Output the [x, y] coordinate of the center of the cell containing the given text.  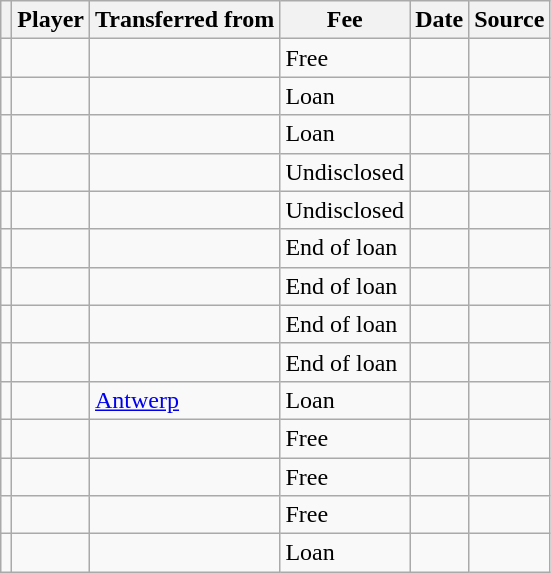
Source [510, 20]
Transferred from [185, 20]
Fee [345, 20]
Player [51, 20]
Date [440, 20]
Antwerp [185, 400]
